Capture the cell that displays the provided text and extract its (x, y) central coordinate. 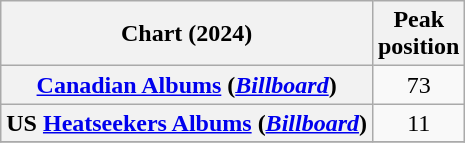
Canadian Albums (Billboard) (187, 85)
Chart (2024) (187, 34)
US Heatseekers Albums (Billboard) (187, 123)
73 (418, 85)
11 (418, 123)
Peakposition (418, 34)
